From the cell containing the given text, extract its center point as [x, y] coordinate. 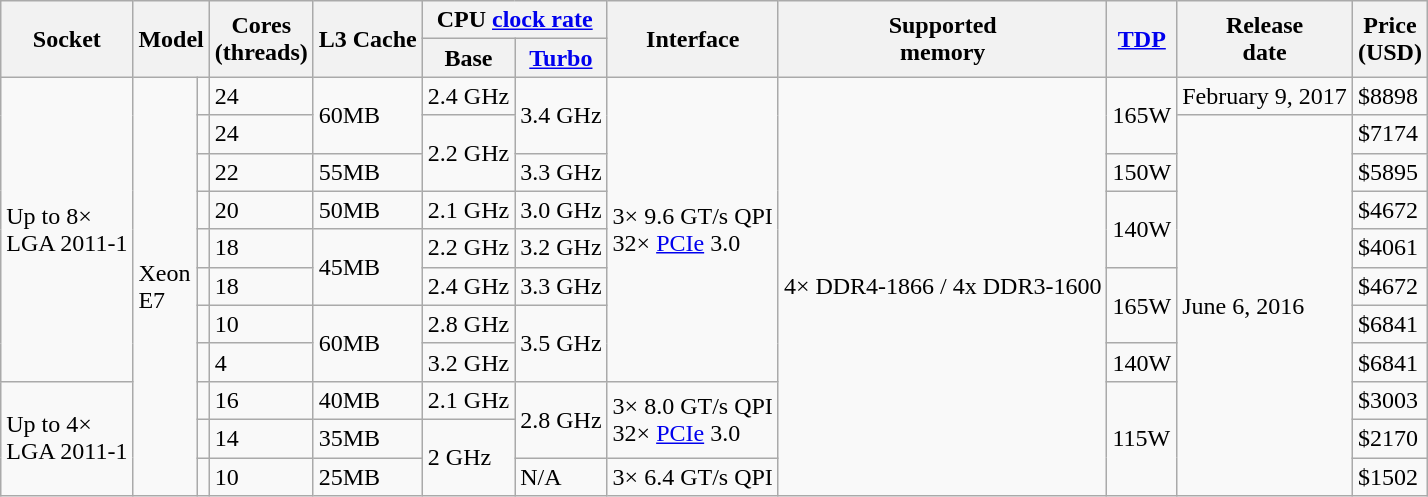
45MB [368, 267]
150W [1142, 172]
25MB [368, 477]
22 [261, 172]
$3003 [1390, 400]
3× 6.4 GT/s QPI [692, 477]
CPU clock rate [514, 20]
$1502 [1390, 477]
N/A [561, 477]
4 [261, 362]
February 9, 2017 [1265, 96]
Up to 4×LGA 2011-1 [67, 438]
$5895 [1390, 172]
Price(USD) [1390, 39]
L3 Cache [368, 39]
3.0 GHz [561, 210]
Releasedate [1265, 39]
3× 8.0 GT/s QPI32× PCIe 3.0 [692, 419]
Base [468, 58]
Model [171, 39]
TDP [1142, 39]
3.5 GHz [561, 343]
3.4 GHz [561, 115]
4× DDR4-1866 / 4x DDR3-1600 [942, 286]
Cores(threads) [261, 39]
Supportedmemory [942, 39]
3× 9.6 GT/s QPI32× PCIe 3.0 [692, 229]
Turbo [561, 58]
Socket [67, 39]
June 6, 2016 [1265, 306]
16 [261, 400]
20 [261, 210]
115W [1142, 438]
$2170 [1390, 438]
Interface [692, 39]
14 [261, 438]
2 GHz [468, 457]
40MB [368, 400]
$4061 [1390, 248]
50MB [368, 210]
Up to 8×LGA 2011-1 [67, 229]
XeonE7 [166, 286]
35MB [368, 438]
$8898 [1390, 96]
$7174 [1390, 134]
55MB [368, 172]
